Provide the (X, Y) coordinate of the cell's center where the given text is located.  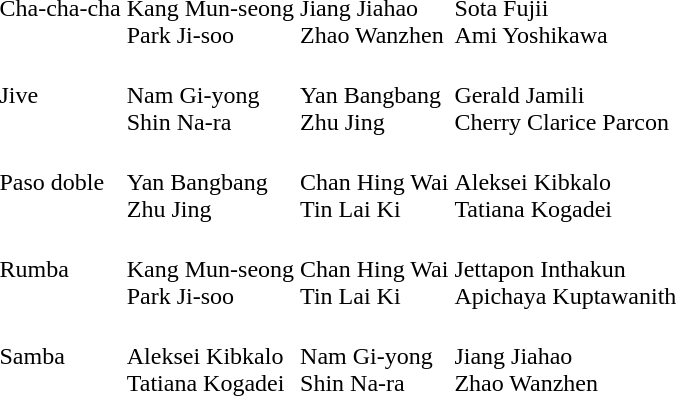
Nam Gi-yongShin Na-ra (210, 95)
Kang Mun-seongPark Ji-soo (210, 269)
